Detect which cell encompasses the target text, then output its [x, y] center coordinate. 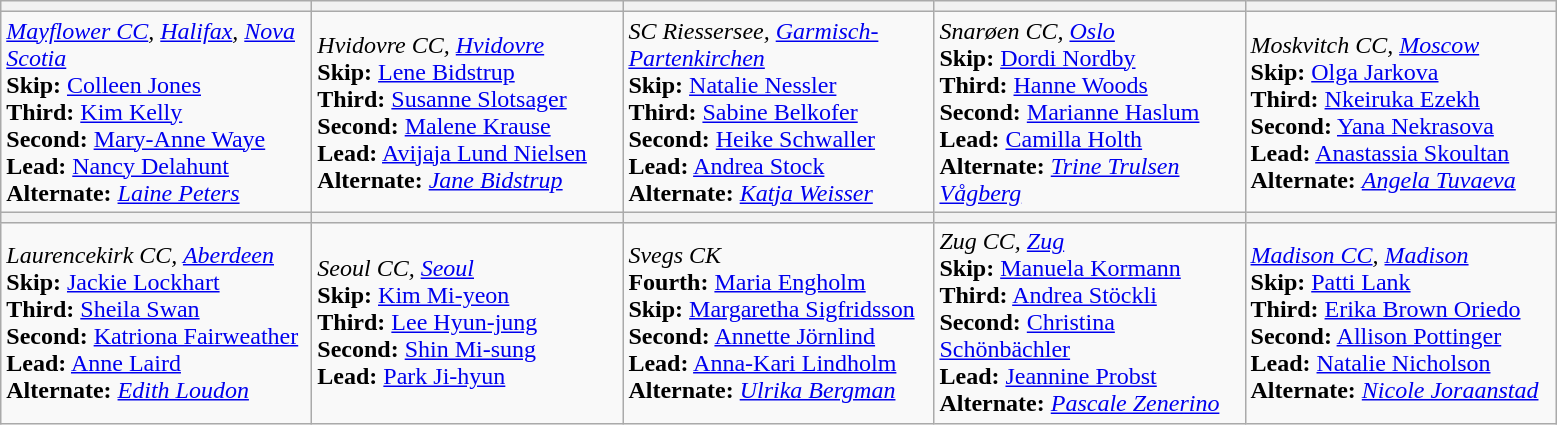
Snarøen CC, OsloSkip: Dordi Nordby Third: Hanne Woods Second: Marianne Haslum Lead: Camilla Holth Alternate: Trine Trulsen Vågberg [1090, 112]
Laurencekirk CC, AberdeenSkip: Jackie Lockhart Third: Sheila Swan Second: Katriona Fairweather Lead: Anne Laird Alternate: Edith Loudon [156, 323]
Zug CC, ZugSkip: Manuela Kormann Third: Andrea Stöckli Second: Christina Schönbächler Lead: Jeannine Probst Alternate: Pascale Zenerino [1090, 323]
Madison CC, MadisonSkip: Patti Lank Third: Erika Brown Oriedo Second: Allison Pottinger Lead: Natalie Nicholson Alternate: Nicole Joraanstad [1400, 323]
Hvidovre CC, HvidovreSkip: Lene Bidstrup Third: Susanne Slotsager Second: Malene Krause Lead: Avijaja Lund Nielsen Alternate: Jane Bidstrup [468, 112]
Seoul CC, SeoulSkip: Kim Mi-yeon Third: Lee Hyun-jung Second: Shin Mi-sung Lead: Park Ji-hyun [468, 323]
SC Riessersee, Garmisch-PartenkirchenSkip: Natalie Nessler Third: Sabine Belkofer Second: Heike Schwaller Lead: Andrea Stock Alternate: Katja Weisser [778, 112]
Moskvitch CC, MoscowSkip: Olga Jarkova Third: Nkeiruka Ezekh Second: Yana Nekrasova Lead: Anastassia Skoultan Alternate: Angela Tuvaeva [1400, 112]
Mayflower CC, Halifax, Nova ScotiaSkip: Colleen Jones Third: Kim Kelly Second: Mary-Anne Waye Lead: Nancy Delahunt Alternate: Laine Peters [156, 112]
Svegs CKFourth: Maria Engholm Skip: Margaretha Sigfridsson Second: Annette Jörnlind Lead: Anna-Kari Lindholm Alternate: Ulrika Bergman [778, 323]
